Locate the cell with the specified text and output its [X, Y] center coordinate. 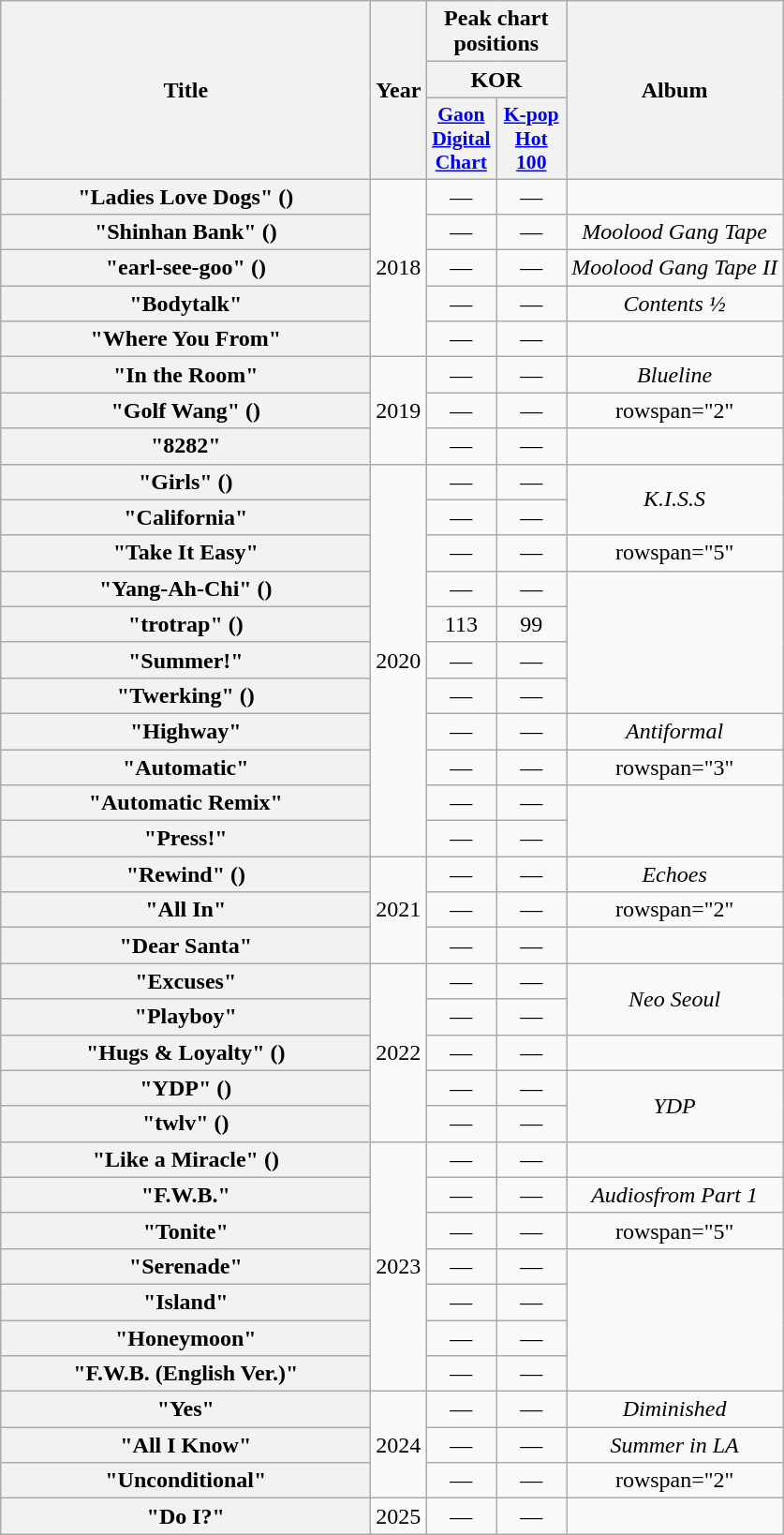
"Girls" () [185, 482]
"YDP" () [185, 1088]
Audiosfrom Part 1 [674, 1195]
"Ladies Love Dogs" () [185, 196]
Moolood Gang Tape [674, 232]
2023 [399, 1266]
"Bodytalk" [185, 304]
Blueline [674, 375]
"Yang-Ah-Chi" () [185, 589]
K-pop Hot 100 [532, 139]
"Automatic Remix" [185, 803]
Summer in LA [674, 1445]
"Summer!" [185, 660]
"Take It Easy" [185, 553]
2021 [399, 910]
Year [399, 90]
Album [674, 90]
"twlv" () [185, 1124]
"F.W.B." [185, 1195]
"Shinhan Bank" () [185, 232]
"F.W.B. (English Ver.)" [185, 1374]
"Tonite" [185, 1230]
113 [461, 624]
2022 [399, 1052]
Diminished [674, 1409]
"Golf Wang" () [185, 410]
"Automatic" [185, 767]
KOR [496, 80]
"Like a Miracle" () [185, 1159]
2018 [399, 267]
Title [185, 90]
"Excuses" [185, 981]
"Do I?" [185, 1516]
"Twerking" () [185, 695]
Moolood Gang Tape II [674, 268]
"Hugs & Loyalty" () [185, 1052]
"Dear Santa" [185, 946]
"Unconditional" [185, 1481]
"All In" [185, 910]
2020 [399, 660]
"Highway" [185, 731]
"Yes" [185, 1409]
99 [532, 624]
Antiformal [674, 731]
"Rewind" () [185, 874]
Peak chart positions [496, 32]
"Island" [185, 1302]
Echoes [674, 874]
Contents ½ [674, 304]
"Honeymoon" [185, 1337]
"Playboy" [185, 1017]
"8282" [185, 446]
2019 [399, 410]
Gaon Digital Chart [461, 139]
"Where You From" [185, 339]
"Serenade" [185, 1266]
2024 [399, 1445]
YDP [674, 1106]
"Press!" [185, 839]
"All I Know" [185, 1445]
"earl-see-goo" () [185, 268]
Neo Seoul [674, 999]
2025 [399, 1516]
"trotrap" () [185, 624]
K.I.S.S [674, 499]
"In the Room" [185, 375]
"California" [185, 517]
rowspan="3" [674, 767]
